Detect which cell encompasses the target text, then output its [X, Y] center coordinate. 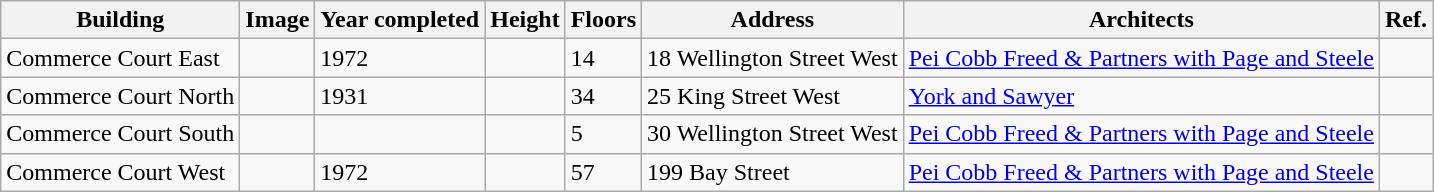
Year completed [400, 20]
199 Bay Street [773, 172]
57 [603, 172]
34 [603, 96]
Image [278, 20]
Commerce Court South [120, 134]
Building [120, 20]
25 King Street West [773, 96]
Commerce Court West [120, 172]
30 Wellington Street West [773, 134]
Address [773, 20]
1931 [400, 96]
Commerce Court North [120, 96]
York and Sawyer [1141, 96]
14 [603, 58]
18 Wellington Street West [773, 58]
Floors [603, 20]
Commerce Court East [120, 58]
Ref. [1406, 20]
5 [603, 134]
Architects [1141, 20]
Height [525, 20]
